From the cell containing the given text, extract its center point as [X, Y] coordinate. 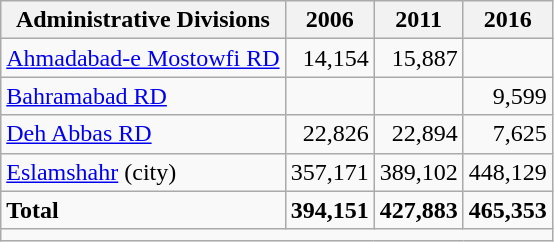
427,883 [418, 210]
Total [143, 210]
Ahmadabad-e Mostowfi RD [143, 58]
14,154 [330, 58]
2006 [330, 20]
2011 [418, 20]
7,625 [508, 134]
22,826 [330, 134]
357,171 [330, 172]
15,887 [418, 58]
2016 [508, 20]
394,151 [330, 210]
Administrative Divisions [143, 20]
448,129 [508, 172]
9,599 [508, 96]
22,894 [418, 134]
Deh Abbas RD [143, 134]
Bahramabad RD [143, 96]
465,353 [508, 210]
Eslamshahr (city) [143, 172]
389,102 [418, 172]
